Search for the cell housing the specified text and yield its [X, Y] center coordinate. 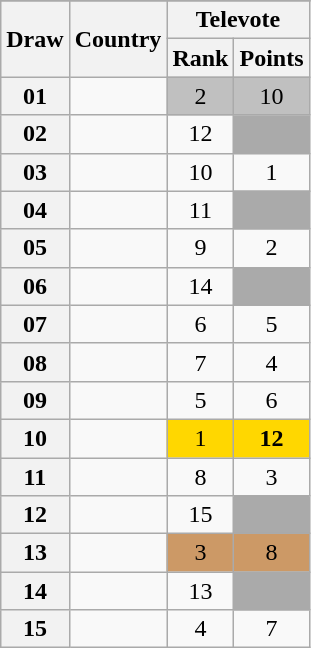
Country [118, 39]
04 [35, 210]
Points [272, 58]
Rank [200, 58]
9 [200, 248]
01 [35, 96]
08 [35, 362]
09 [35, 400]
Televote [238, 20]
03 [35, 172]
07 [35, 324]
06 [35, 286]
Draw [35, 39]
05 [35, 248]
02 [35, 134]
